Capture the cell that displays the provided text and extract its [X, Y] central coordinate. 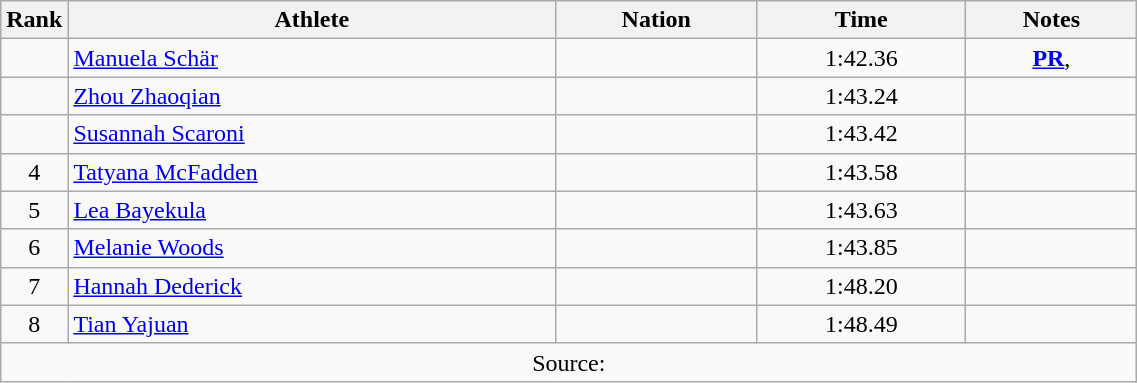
1:43.42 [862, 134]
5 [34, 210]
Manuela Schär [312, 58]
Tian Yajuan [312, 324]
1:43.24 [862, 96]
4 [34, 172]
Time [862, 20]
1:43.85 [862, 248]
Zhou Zhaoqian [312, 96]
Melanie Woods [312, 248]
Lea Bayekula [312, 210]
1:43.58 [862, 172]
Notes [1052, 20]
Rank [34, 20]
Source: [569, 362]
PR, [1052, 58]
1:48.20 [862, 286]
Hannah Dederick [312, 286]
Athlete [312, 20]
1:42.36 [862, 58]
1:48.49 [862, 324]
Nation [656, 20]
7 [34, 286]
6 [34, 248]
Susannah Scaroni [312, 134]
8 [34, 324]
1:43.63 [862, 210]
Tatyana McFadden [312, 172]
